Return the (X, Y) coordinate for the center point of the cell that contains the specified text.  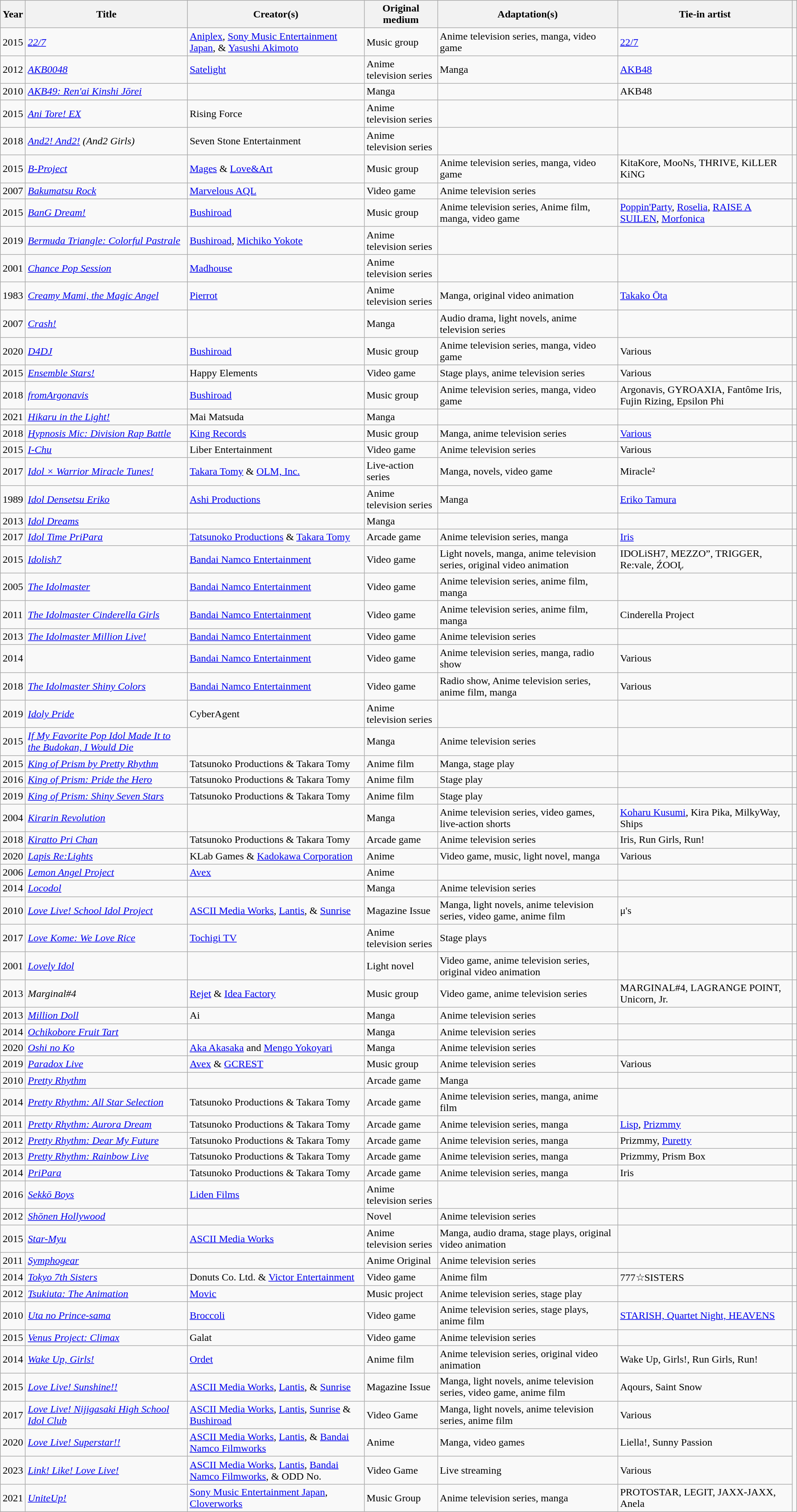
Locodol (106, 888)
Audio drama, light novels, anime television series (528, 324)
Stage plays (528, 938)
Takara Tomy & OLM, Inc. (276, 472)
Light novels, manga, anime television series, original video animation (528, 559)
1983 (13, 295)
The Idolmaster Shiny Colors (106, 686)
Anime television series, stage play (528, 1294)
STARISH, Quartet Night, HEAVENS (705, 1315)
If My Favorite Pop Idol Made It to the Budokan, I Would Die (106, 742)
Ashi Productions (276, 499)
Koharu Kusumi, Kira Pika, MilkyWay, Ships (705, 818)
Love Kome: We Love Rice (106, 938)
Idol × Warrior Miracle Tunes! (106, 472)
ASCII Media Works, Lantis, Bandai Namco Filmworks, & ODD No. (276, 1470)
Hikaru in the Light! (106, 417)
Tsukiuta: The Animation (106, 1294)
I-Chu (106, 450)
Aniplex, Sony Music Entertainment Japan, & Yasushi Akimoto (276, 42)
Love Live! Superstar!! (106, 1442)
Argonavis, GYROAXIA, Fantôme Iris, Fujin Rizing, Epsilon Phi (705, 395)
Avex (276, 872)
AKB0048 (106, 70)
The Idolmaster Million Live! (106, 636)
Kirarin Revolution (106, 818)
The Idolmaster (106, 587)
Sony Music Entertainment Japan, Cloverworks (276, 1498)
Miracle² (705, 472)
Pretty Rhythm: Rainbow Live (106, 1157)
Pretty Rhythm (106, 1080)
Anime television series, manga, radio show (528, 658)
Takako Ōta (705, 295)
Movic (276, 1294)
Liber Entertainment (276, 450)
fromArgonavis (106, 395)
Rising Force (276, 113)
B-Project (106, 169)
Pierrot (276, 295)
ASCII Media Works (276, 1239)
Idoly Pride (106, 714)
Live streaming (528, 1470)
Tie-in artist (705, 14)
Love Live! Nijigasaki High School Idol Club (106, 1415)
Anime television series, original video animation (528, 1360)
Anime television series, video games, live-action shorts (528, 818)
Light novel (401, 965)
PROTOSTAR, LEGIT, JAXX-JAXX, Anela (705, 1498)
Manga, video games (528, 1442)
King Records (276, 433)
Stage plays, anime television series (528, 373)
Love Live! Sunshine!! (106, 1387)
Aka Akasaka and Mengo Yokoyari (276, 1048)
Ani Tore! EX (106, 113)
Pretty Rhythm: Aurora Dream (106, 1124)
Lisp, Prizmmy (705, 1124)
Anime Original (401, 1260)
Chance Pop Session (106, 268)
Ordet (276, 1360)
And2! And2! (And2 Girls) (106, 141)
Novel (401, 1217)
2023 (13, 1470)
D4DJ (106, 352)
Manga, anime television series (528, 433)
Idol Time PriPara (106, 537)
Adaptation(s) (528, 14)
Lapis Re:Lights (106, 856)
Music project (401, 1294)
King of Prism: Pride the Hero (106, 780)
Shōnen Hollywood (106, 1217)
Eriko Tamura (705, 499)
Tokyo 7th Sisters (106, 1277)
BanG Dream! (106, 213)
1989 (13, 499)
777☆SISTERS (705, 1277)
Satelight (276, 70)
Music Group (401, 1498)
Sekkō Boys (106, 1194)
Idol Densetsu Eriko (106, 499)
Avex & GCREST (276, 1064)
UniteUp! (106, 1498)
Ai (276, 1015)
Year (13, 14)
Uta no Prince-sama (106, 1315)
Oshi no Ko (106, 1048)
Wake Up, Girls! (106, 1360)
Aqours, Saint Snow (705, 1387)
Happy Elements (276, 373)
Iris, Run Girls, Run! (705, 840)
Wake Up, Girls!, Run Girls, Run! (705, 1360)
Link! Like! Love Live! (106, 1470)
Mages & Love&Art (276, 169)
Venus Project: Climax (106, 1337)
Manga, original video animation (528, 295)
The Idolmaster Cinderella Girls (106, 615)
Bakumatsu Rock (106, 191)
μ's (705, 910)
Donuts Co. Ltd. & Victor Entertainment (276, 1277)
Lovely Idol (106, 965)
Symphogear (106, 1260)
ASCII Media Works, Lantis, & Bandai Namco Filmworks (276, 1442)
Marvelous AQL (276, 191)
King of Prism: Shiny Seven Stars (106, 796)
Pretty Rhythm: All Star Selection (106, 1102)
Video game, anime television series (528, 994)
Marginal#4 (106, 994)
King of Prism by Pretty Rhythm (106, 764)
Manga, novels, video game (528, 472)
Anime television series, stage plays, anime film (528, 1315)
Anime television series, Anime film, manga, video game (528, 213)
Radio show, Anime television series, anime film, manga (528, 686)
Pretty Rhythm: Dear My Future (106, 1140)
CyberAgent (276, 714)
Broccoli (276, 1315)
Bushiroad, Michiko Yokote (276, 240)
Love Live! School Idol Project (106, 910)
Prizmmy, Prism Box (705, 1157)
Ochikobore Fruit Tart (106, 1031)
Title (106, 14)
IDOLiSH7, MEZZO”, TRIGGER, Re:vale, ŹOOĻ (705, 559)
Idol Dreams (106, 521)
Galat (276, 1337)
Cinderella Project (705, 615)
Liella!, Sunny Passion (705, 1442)
Creator(s) (276, 14)
MARGINAL#4, LAGRANGE POINT, Unicorn, Jr. (705, 994)
Seven Stone Entertainment (276, 141)
Manga, audio drama, stage plays, original video animation (528, 1239)
Star-Myu (106, 1239)
Liden Films (276, 1194)
2006 (13, 872)
KLab Games & Kadokawa Corporation (276, 856)
Prizmmy, Puretty (705, 1140)
Video game, anime television series, original video animation (528, 965)
Live-action series (401, 472)
Crash! (106, 324)
Video game, music, light novel, manga (528, 856)
Madhouse (276, 268)
Ensemble Stars! (106, 373)
Bermuda Triangle: Colorful Pastrale (106, 240)
Poppin'Party, Roselia, RAISE A SUILEN, Morfonica (705, 213)
Tochigi TV (276, 938)
2005 (13, 587)
Creamy Mami, the Magic Angel (106, 295)
Rejet & Idea Factory (276, 994)
PriPara (106, 1173)
Mai Matsuda (276, 417)
ASCII Media Works, Lantis, Sunrise & Bushiroad (276, 1415)
KitaKore, MooNs, THRIVE, KiLLER KiNG (705, 169)
AKB49: Ren'ai Kinshi Jōrei (106, 92)
Lemon Angel Project (106, 872)
Hypnosis Mic: Division Rap Battle (106, 433)
2004 (13, 818)
Manga, stage play (528, 764)
Paradox Live (106, 1064)
Manga, light novels, anime television series, anime film (528, 1415)
Original medium (401, 14)
Million Doll (106, 1015)
Kiratto Pri Chan (106, 840)
Idolish7 (106, 559)
Anime television series, manga, anime film (528, 1102)
